Extract the [x, y] coordinate from the center of the cell holding the provided text.  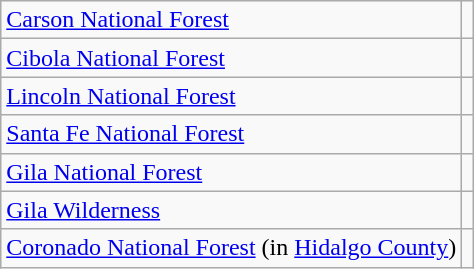
Lincoln National Forest [232, 96]
Coronado National Forest (in Hidalgo County) [232, 248]
Santa Fe National Forest [232, 134]
Carson National Forest [232, 20]
Cibola National Forest [232, 58]
Gila National Forest [232, 172]
Gila Wilderness [232, 210]
